Identify which cell holds the provided text, then report its [x, y] central coordinate. 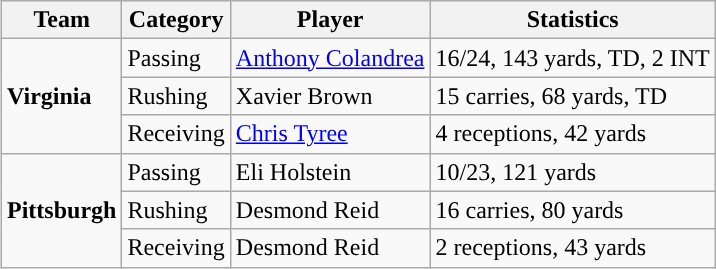
16 carries, 80 yards [572, 210]
2 receptions, 43 yards [572, 248]
Xavier Brown [330, 96]
16/24, 143 yards, TD, 2 INT [572, 58]
Pittsburgh [62, 210]
Statistics [572, 20]
Category [176, 20]
Eli Holstein [330, 172]
Team [62, 20]
Anthony Colandrea [330, 58]
Chris Tyree [330, 134]
4 receptions, 42 yards [572, 134]
Player [330, 20]
Virginia [62, 96]
15 carries, 68 yards, TD [572, 96]
10/23, 121 yards [572, 172]
